Return [X, Y] of the center of cell containing provided text 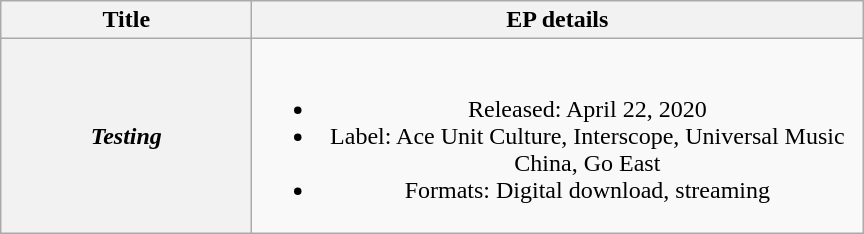
EP details [558, 20]
Released: April 22, 2020Label: Ace Unit Culture, Interscope, Universal Music China, Go EastFormats: Digital download, streaming [558, 136]
Title [126, 20]
Testing [126, 136]
